From the cell containing the given text, extract its center point as (X, Y) coordinate. 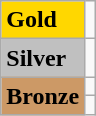
Silver (43, 58)
Bronze (43, 96)
Gold (43, 20)
